Detect which cell encompasses the target text, then output its [X, Y] center coordinate. 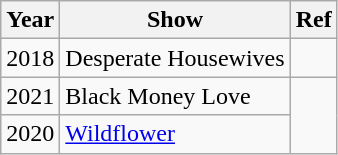
Desperate Housewives [175, 58]
Black Money Love [175, 96]
2018 [30, 58]
Show [175, 20]
Year [30, 20]
2020 [30, 134]
Wildflower [175, 134]
2021 [30, 96]
Ref [314, 20]
